Capture the cell that displays the provided text and extract its (X, Y) central coordinate. 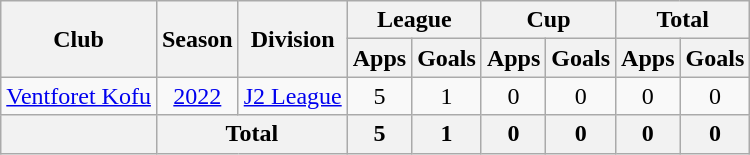
Season (197, 39)
2022 (197, 96)
J2 League (292, 96)
Division (292, 39)
League (414, 20)
Ventforet Kofu (79, 96)
Cup (548, 20)
Club (79, 39)
